From the cell containing the given text, extract its center point as [X, Y] coordinate. 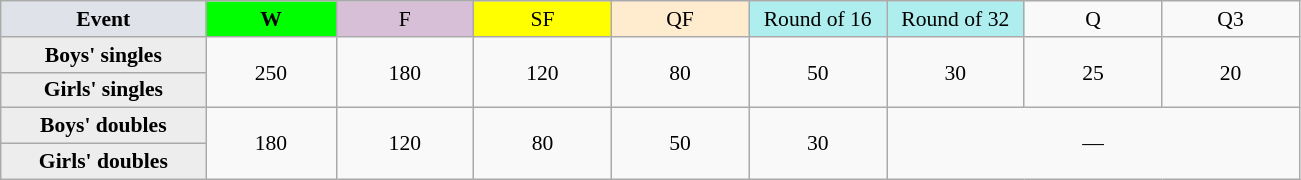
W [271, 19]
20 [1231, 72]
Boys' doubles [104, 126]
Girls' doubles [104, 162]
SF [543, 19]
Q3 [1231, 19]
Boys' singles [104, 55]
Round of 32 [955, 19]
Girls' singles [104, 90]
Event [104, 19]
QF [680, 19]
Q [1093, 19]
— [1092, 144]
250 [271, 72]
Round of 16 [818, 19]
F [405, 19]
25 [1093, 72]
